Return the [X, Y] coordinate for the center point of the cell that contains the specified text.  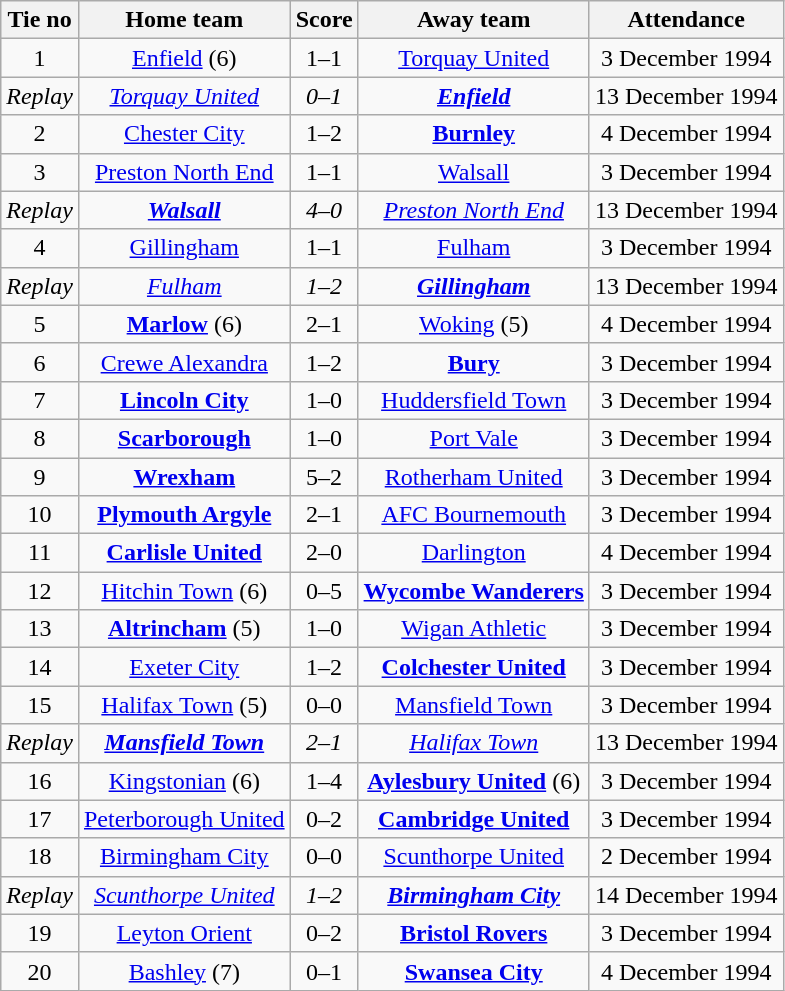
15 [40, 705]
Swansea City [474, 971]
19 [40, 933]
Enfield (6) [184, 58]
Cambridge United [474, 819]
5–2 [324, 477]
12 [40, 591]
Marlow (6) [184, 324]
Hitchin Town (6) [184, 591]
Aylesbury United (6) [474, 781]
Wigan Athletic [474, 629]
Crewe Alexandra [184, 362]
17 [40, 819]
Bashley (7) [184, 971]
Score [324, 20]
3 [40, 172]
Chester City [184, 134]
2 [40, 134]
Attendance [686, 20]
Burnley [474, 134]
Port Vale [474, 438]
Halifax Town [474, 743]
Halifax Town (5) [184, 705]
Exeter City [184, 667]
16 [40, 781]
14 December 1994 [686, 895]
Rotherham United [474, 477]
Scarborough [184, 438]
18 [40, 857]
6 [40, 362]
Plymouth Argyle [184, 515]
5 [40, 324]
Wycombe Wanderers [474, 591]
8 [40, 438]
Colchester United [474, 667]
10 [40, 515]
Tie no [40, 20]
Bury [474, 362]
13 [40, 629]
4–0 [324, 210]
7 [40, 400]
Away team [474, 20]
Peterborough United [184, 819]
Carlisle United [184, 553]
2–0 [324, 553]
Darlington [474, 553]
Enfield [474, 96]
2 December 1994 [686, 857]
Bristol Rovers [474, 933]
4 [40, 248]
AFC Bournemouth [474, 515]
Lincoln City [184, 400]
Huddersfield Town [474, 400]
9 [40, 477]
1–4 [324, 781]
Altrincham (5) [184, 629]
Wrexham [184, 477]
1 [40, 58]
11 [40, 553]
0–5 [324, 591]
Leyton Orient [184, 933]
Home team [184, 20]
14 [40, 667]
Kingstonian (6) [184, 781]
Woking (5) [474, 324]
20 [40, 971]
